Provide the [X, Y] coordinate of the cell's center where the given text is located.  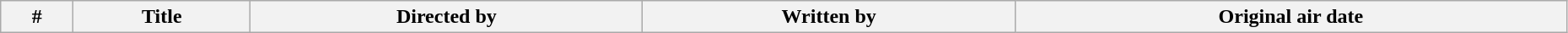
Written by [828, 17]
Directed by [447, 17]
Title [162, 17]
Original air date [1291, 17]
# [37, 17]
